Detect which cell encompasses the target text, then output its [x, y] center coordinate. 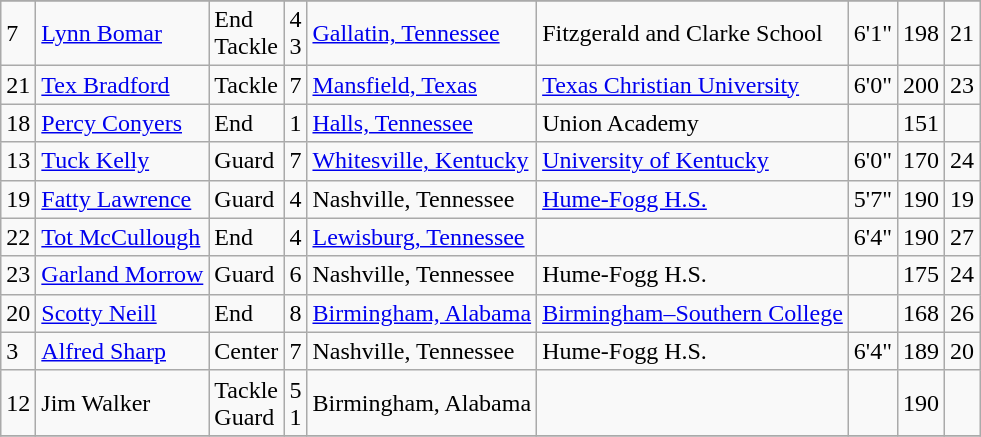
26 [962, 313]
Union Academy [693, 123]
Gallatin, Tennessee [422, 34]
Fatty Lawrence [122, 199]
Tot McCullough [122, 237]
189 [922, 351]
Alfred Sharp [122, 351]
EndTackle [246, 34]
Texas Christian University [693, 85]
TackleGuard [246, 402]
8 [296, 313]
Birmingham–Southern College [693, 313]
Whitesville, Kentucky [422, 161]
3 [18, 351]
151 [922, 123]
Garland Morrow [122, 275]
12 [18, 402]
Fitzgerald and Clarke School [693, 34]
Lewisburg, Tennessee [422, 237]
22 [18, 237]
Percy Conyers [122, 123]
Tuck Kelly [122, 161]
27 [962, 237]
6 [296, 275]
Mansfield, Texas [422, 85]
51 [296, 402]
168 [922, 313]
University of Kentucky [693, 161]
170 [922, 161]
198 [922, 34]
Lynn Bomar [122, 34]
Jim Walker [122, 402]
Tex Bradford [122, 85]
13 [18, 161]
43 [296, 34]
Tackle [246, 85]
18 [18, 123]
175 [922, 275]
Center [246, 351]
5'7" [872, 199]
Scotty Neill [122, 313]
Halls, Tennessee [422, 123]
1 [296, 123]
6'1" [872, 34]
200 [922, 85]
